Pinpoint the cell where the given text exists, returning its (x, y) midpoint coordinate. 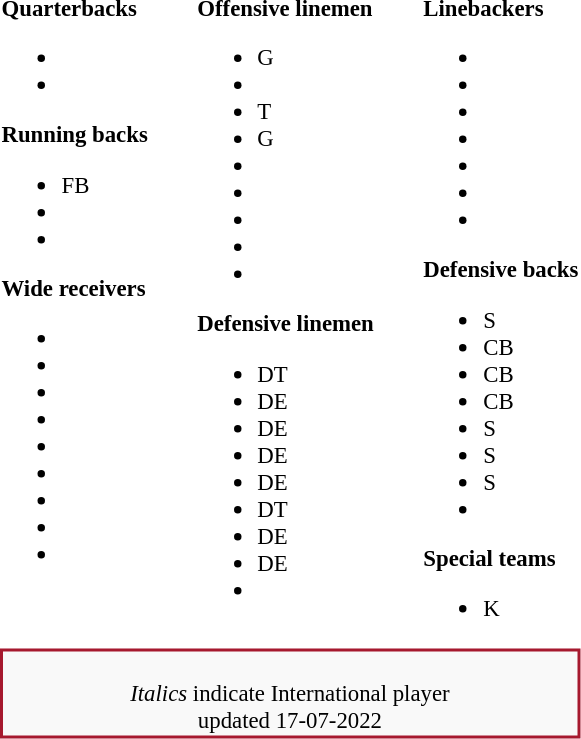
Italics indicate International player updated 17-07-2022 (290, 694)
